For the text-containing cell, return its midpoint in [x, y] coordinate format. 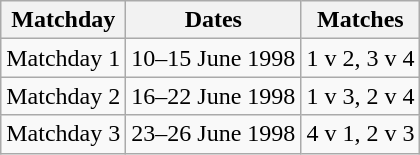
Matchday 3 [64, 134]
Matchday 1 [64, 58]
Matchday [64, 20]
1 v 2, 3 v 4 [360, 58]
Dates [214, 20]
Matches [360, 20]
16–22 June 1998 [214, 96]
23–26 June 1998 [214, 134]
1 v 3, 2 v 4 [360, 96]
Matchday 2 [64, 96]
10–15 June 1998 [214, 58]
4 v 1, 2 v 3 [360, 134]
